Identify which cell holds the provided text, then report its (x, y) central coordinate. 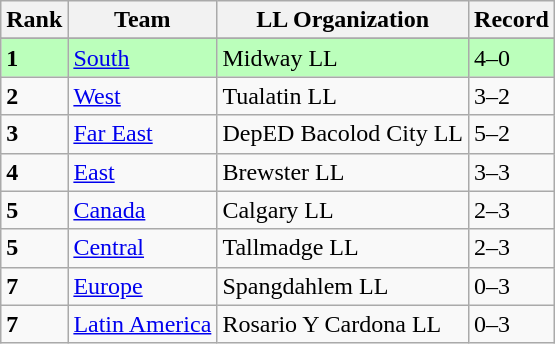
2 (34, 96)
5–2 (512, 134)
Europe (142, 286)
Midway LL (343, 58)
Rosario Y Cardona LL (343, 324)
South (142, 58)
Latin America (142, 324)
Central (142, 248)
West (142, 96)
Calgary LL (343, 210)
Record (512, 20)
1 (34, 58)
Tualatin LL (343, 96)
Team (142, 20)
3 (34, 134)
Brewster LL (343, 172)
4–0 (512, 58)
LL Organization (343, 20)
Canada (142, 210)
DepED Bacolod City LL (343, 134)
Tallmadge LL (343, 248)
Far East (142, 134)
3–3 (512, 172)
4 (34, 172)
East (142, 172)
3–2 (512, 96)
Rank (34, 20)
Spangdahlem LL (343, 286)
